Find where the given text appears and provide that cell's center as [x, y] coordinate. 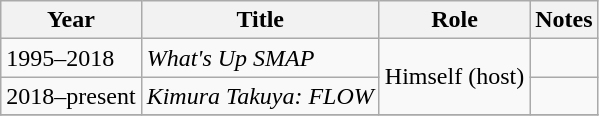
Role [454, 20]
1995–2018 [71, 58]
Title [260, 20]
Notes [564, 20]
Himself (host) [454, 77]
2018–present [71, 96]
Kimura Takuya: FLOW [260, 96]
What's Up SMAP [260, 58]
Year [71, 20]
